Search for the cell housing the specified text and yield its [x, y] center coordinate. 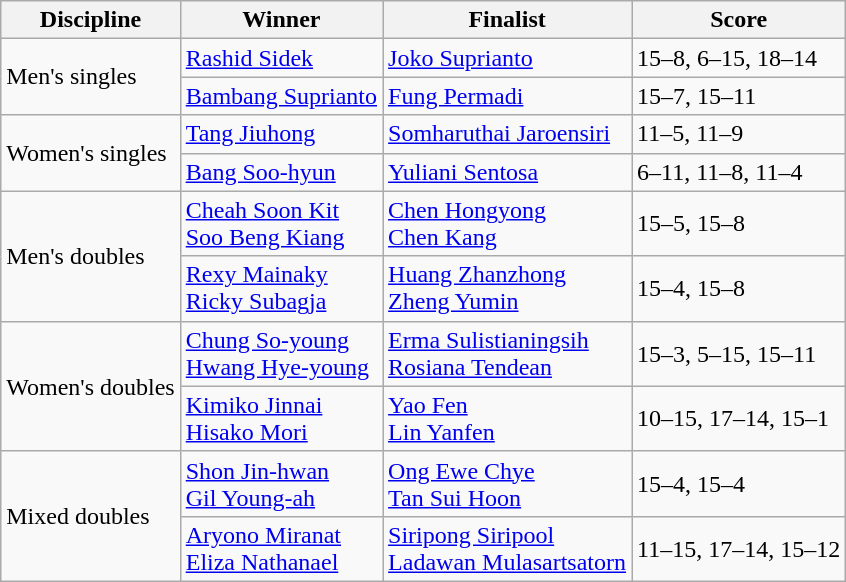
Yao Fen Lin Yanfen [508, 418]
15–3, 5–15, 15–11 [739, 354]
Men's singles [90, 77]
Yuliani Sentosa [508, 172]
Joko Suprianto [508, 58]
Bambang Suprianto [281, 96]
6–11, 11–8, 11–4 [739, 172]
Mixed doubles [90, 516]
Men's doubles [90, 256]
Women's singles [90, 153]
10–15, 17–14, 15–1 [739, 418]
Shon Jin-hwan Gil Young-ah [281, 484]
15–7, 15–11 [739, 96]
Chen Hongyong Chen Kang [508, 224]
Ong Ewe Chye Tan Sui Hoon [508, 484]
Winner [281, 20]
Women's doubles [90, 386]
Erma Sulistianingsih Rosiana Tendean [508, 354]
15–8, 6–15, 18–14 [739, 58]
11–15, 17–14, 15–12 [739, 548]
Rashid Sidek [281, 58]
Discipline [90, 20]
Kimiko Jinnai Hisako Mori [281, 418]
15–5, 15–8 [739, 224]
Fung Permadi [508, 96]
Somharuthai Jaroensiri [508, 134]
Huang Zhanzhong Zheng Yumin [508, 288]
Score [739, 20]
Cheah Soon Kit Soo Beng Kiang [281, 224]
15–4, 15–8 [739, 288]
Bang Soo-hyun [281, 172]
11–5, 11–9 [739, 134]
Tang Jiuhong [281, 134]
Aryono Miranat Eliza Nathanael [281, 548]
Chung So-young Hwang Hye-young [281, 354]
Finalist [508, 20]
Siripong Siripool Ladawan Mulasartsatorn [508, 548]
Rexy Mainaky Ricky Subagja [281, 288]
15–4, 15–4 [739, 484]
